Provide the (x, y) coordinate of the cell's center where the given text is located.  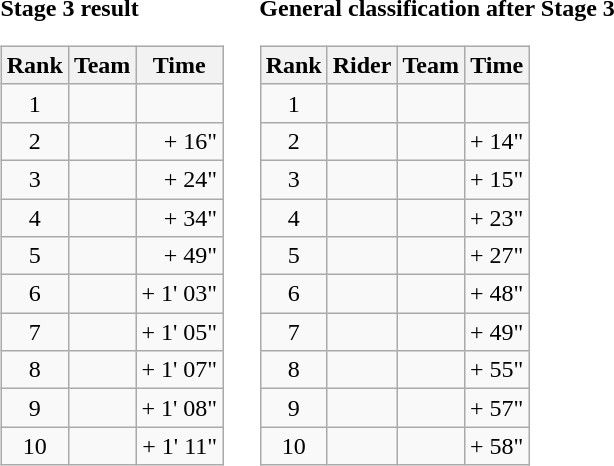
+ 1' 03" (180, 294)
+ 57" (496, 408)
+ 16" (180, 141)
+ 1' 11" (180, 446)
+ 24" (180, 179)
+ 58" (496, 446)
+ 48" (496, 294)
+ 27" (496, 256)
Rider (362, 65)
+ 55" (496, 370)
+ 15" (496, 179)
+ 34" (180, 217)
+ 23" (496, 217)
+ 1' 07" (180, 370)
+ 1' 05" (180, 332)
+ 14" (496, 141)
+ 1' 08" (180, 408)
